Capture the cell that displays the provided text and extract its [x, y] central coordinate. 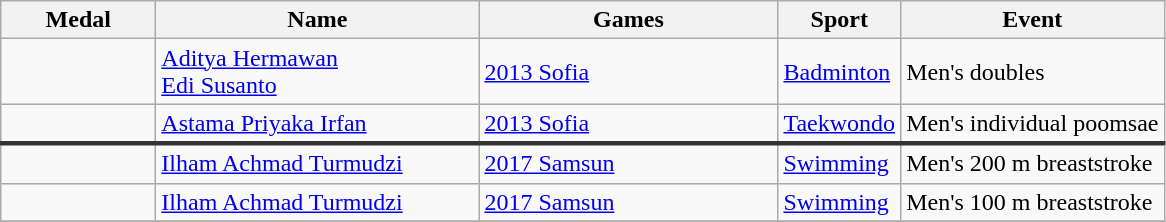
Badminton [840, 72]
Men's individual poomsae [1032, 124]
Sport [840, 20]
Aditya Hermawan Edi Susanto [318, 72]
Men's 100 m breaststroke [1032, 202]
Medal [78, 20]
Men's 200 m breaststroke [1032, 163]
Astama Priyaka Irfan [318, 124]
Event [1032, 20]
Taekwondo [840, 124]
Games [628, 20]
Name [318, 20]
Men's doubles [1032, 72]
